Find where the given text appears and provide that cell's center as (X, Y) coordinate. 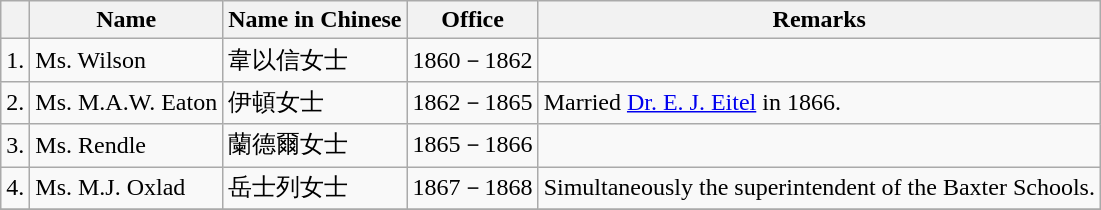
Remarks (819, 20)
Name in Chinese (315, 20)
1865－1866 (472, 146)
4. (16, 188)
1862－1865 (472, 102)
1. (16, 60)
Ms. Rendle (126, 146)
Name (126, 20)
伊頓女士 (315, 102)
Simultaneously the superintendent of the Baxter Schools. (819, 188)
Ms. M.J. Oxlad (126, 188)
3. (16, 146)
2. (16, 102)
韋以信女士 (315, 60)
岳士列女士 (315, 188)
Married Dr. E. J. Eitel in 1866. (819, 102)
Office (472, 20)
1867－1868 (472, 188)
Ms. M.A.W. Eaton (126, 102)
蘭德爾女士 (315, 146)
1860－1862 (472, 60)
Ms. Wilson (126, 60)
